Extract the [X, Y] coordinate from the center of the cell holding the provided text.  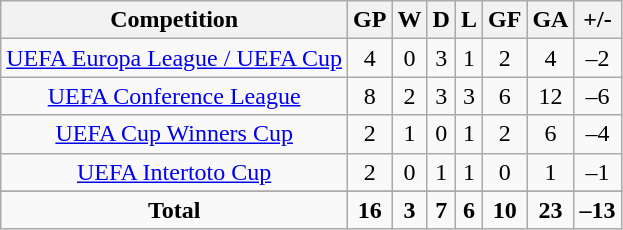
Competition [174, 20]
12 [550, 96]
L [468, 20]
UEFA Europa League / UEFA Cup [174, 58]
7 [441, 210]
–1 [598, 172]
–6 [598, 96]
D [441, 20]
UEFA Intertoto Cup [174, 172]
GP [370, 20]
23 [550, 210]
UEFA Cup Winners Cup [174, 134]
W [410, 20]
Total [174, 210]
–2 [598, 58]
10 [504, 210]
UEFA Conference League [174, 96]
GA [550, 20]
+/- [598, 20]
GF [504, 20]
–13 [598, 210]
16 [370, 210]
8 [370, 96]
–4 [598, 134]
